Detect which cell encompasses the target text, then output its (x, y) center coordinate. 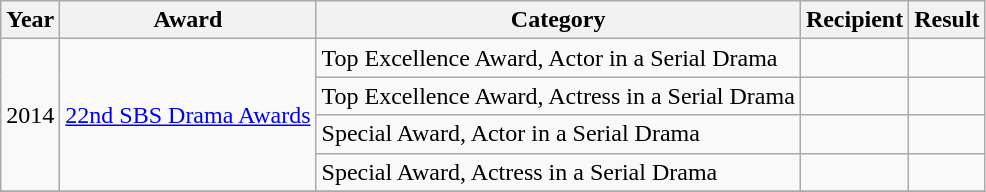
Result (947, 20)
Top Excellence Award, Actor in a Serial Drama (558, 58)
2014 (30, 115)
Special Award, Actor in a Serial Drama (558, 134)
Award (188, 20)
Recipient (854, 20)
Year (30, 20)
Top Excellence Award, Actress in a Serial Drama (558, 96)
22nd SBS Drama Awards (188, 115)
Special Award, Actress in a Serial Drama (558, 172)
Category (558, 20)
